From the cell containing the given text, extract its center point as (x, y) coordinate. 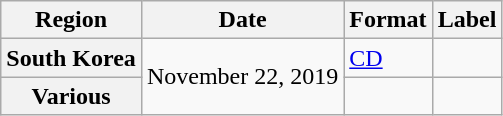
Format (388, 20)
Region (72, 20)
CD (388, 58)
November 22, 2019 (242, 77)
Date (242, 20)
South Korea (72, 58)
Label (467, 20)
Various (72, 96)
